Identify which cell holds the provided text, then report its (x, y) central coordinate. 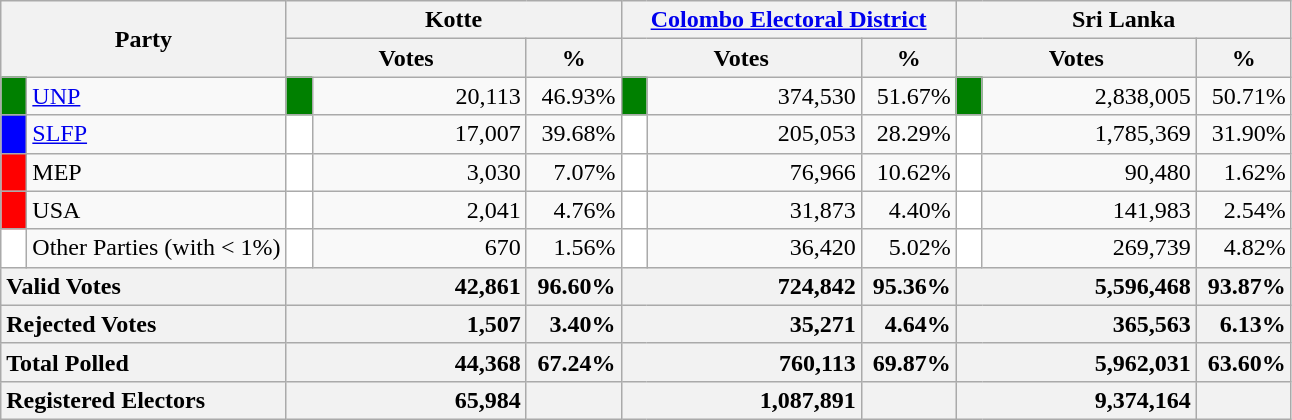
35,271 (741, 324)
3.40% (574, 324)
96.60% (574, 286)
46.93% (574, 96)
Party (144, 39)
6.13% (1244, 324)
374,530 (754, 96)
Colombo Electoral District (788, 20)
1.62% (1244, 172)
42,861 (406, 286)
90,480 (1089, 172)
UNP (156, 96)
760,113 (741, 362)
Kotte (454, 20)
65,984 (406, 400)
USA (156, 210)
1,087,891 (741, 400)
269,739 (1089, 248)
5,596,468 (1076, 286)
3,030 (419, 172)
4.64% (908, 324)
2,041 (419, 210)
724,842 (741, 286)
Registered Electors (144, 400)
31.90% (1244, 134)
670 (419, 248)
1,785,369 (1089, 134)
MEP (156, 172)
10.62% (908, 172)
SLFP (156, 134)
51.67% (908, 96)
Other Parties (with < 1%) (156, 248)
95.36% (908, 286)
Rejected Votes (144, 324)
50.71% (1244, 96)
1.56% (574, 248)
17,007 (419, 134)
4.76% (574, 210)
28.29% (908, 134)
5.02% (908, 248)
4.40% (908, 210)
9,374,164 (1076, 400)
Sri Lanka (1124, 20)
4.82% (1244, 248)
2.54% (1244, 210)
69.87% (908, 362)
20,113 (419, 96)
44,368 (406, 362)
39.68% (574, 134)
5,962,031 (1076, 362)
Valid Votes (144, 286)
31,873 (754, 210)
205,053 (754, 134)
2,838,005 (1089, 96)
36,420 (754, 248)
365,563 (1076, 324)
63.60% (1244, 362)
67.24% (574, 362)
1,507 (406, 324)
141,983 (1089, 210)
Total Polled (144, 362)
76,966 (754, 172)
93.87% (1244, 286)
7.07% (574, 172)
